Provide the [X, Y] coordinate of the cell's center where the given text is located.  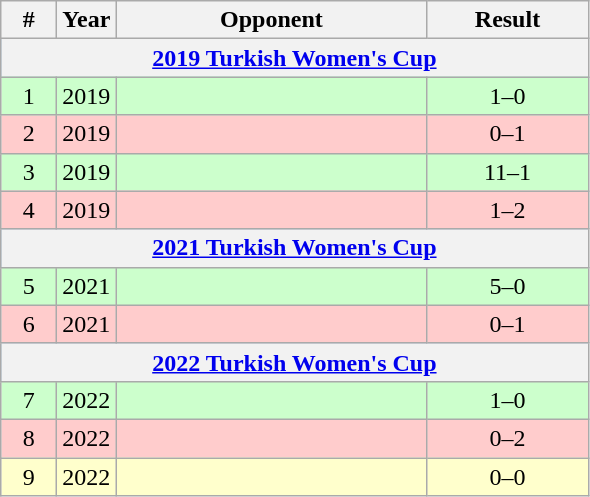
Year [86, 20]
1 [29, 96]
5 [29, 286]
8 [29, 438]
7 [29, 400]
Result [508, 20]
11–1 [508, 172]
3 [29, 172]
# [29, 20]
2019 Turkish Women's Cup [294, 58]
4 [29, 210]
2 [29, 134]
1–2 [508, 210]
2021 Turkish Women's Cup [294, 248]
9 [29, 477]
Opponent [272, 20]
0–0 [508, 477]
0–2 [508, 438]
6 [29, 324]
5–0 [508, 286]
2022 Turkish Women's Cup [294, 362]
